Locate the cell with the specified text and output its [X, Y] center coordinate. 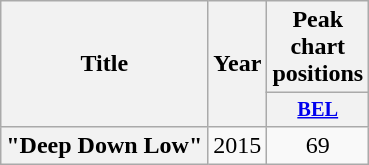
"Deep Down Low" [104, 145]
BEL [318, 110]
69 [318, 145]
Peak chart positions [318, 47]
2015 [238, 145]
Title [104, 64]
Year [238, 64]
